Return [X, Y] of the center of cell containing provided text 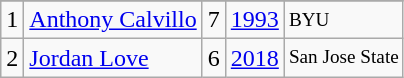
6 [214, 58]
Anthony Calvillo [113, 20]
Jordan Love [113, 58]
7 [214, 20]
1 [12, 20]
1993 [254, 20]
2 [12, 58]
San Jose State [344, 58]
2018 [254, 58]
BYU [344, 20]
